Return [X, Y] of the center of cell containing provided text 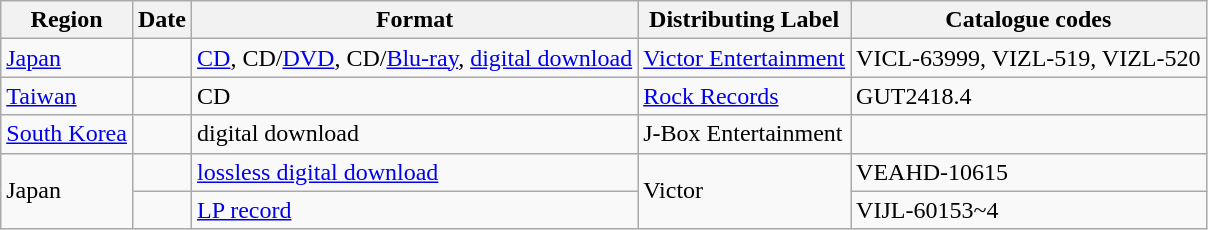
CD [415, 96]
Victor [744, 191]
J-Box Entertainment [744, 134]
Distributing Label [744, 20]
Victor Entertainment [744, 58]
Rock Records [744, 96]
Format [415, 20]
Taiwan [67, 96]
digital download [415, 134]
VICL-63999, VIZL-519, VIZL-520 [1028, 58]
VEAHD-10615 [1028, 172]
VIJL-60153~4 [1028, 210]
Region [67, 20]
CD, CD/DVD, CD/Blu-ray, digital download [415, 58]
lossless digital download [415, 172]
Date [162, 20]
GUT2418.4 [1028, 96]
LP record [415, 210]
South Korea [67, 134]
Catalogue codes [1028, 20]
